Find where the given text appears and provide that cell's center as (X, Y) coordinate. 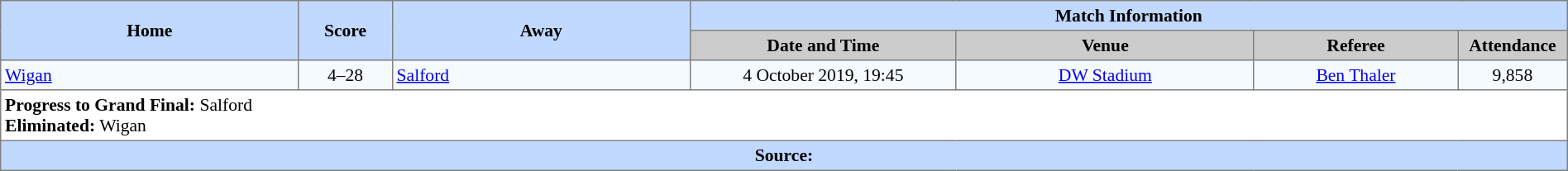
DW Stadium (1105, 75)
Progress to Grand Final: Salford Eliminated: Wigan (784, 116)
4 October 2019, 19:45 (823, 75)
Ben Thaler (1355, 75)
Venue (1105, 45)
Match Information (1128, 16)
Score (346, 31)
9,858 (1513, 75)
Wigan (150, 75)
Away (541, 31)
Salford (541, 75)
Source: (784, 155)
Attendance (1513, 45)
Referee (1355, 45)
Home (150, 31)
4–28 (346, 75)
Date and Time (823, 45)
